Provide the (X, Y) coordinate of the cell's center where the given text is located.  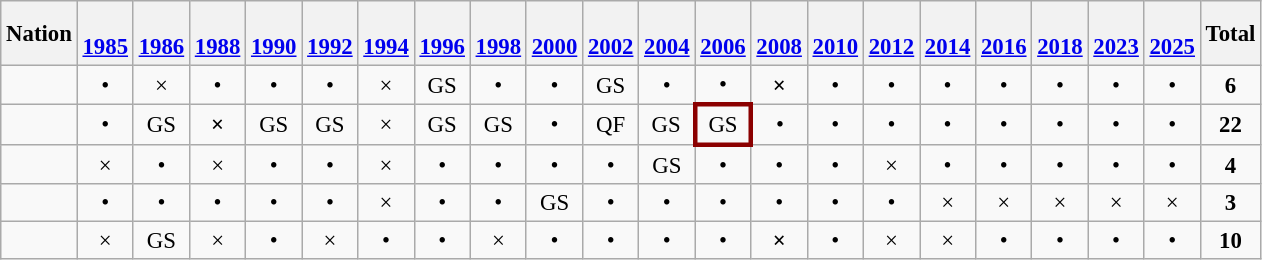
Nation (39, 34)
2010 (835, 34)
2002 (611, 34)
4 (1230, 164)
2004 (667, 34)
1988 (217, 34)
1996 (442, 34)
1994 (386, 34)
1992 (330, 34)
2014 (948, 34)
1990 (274, 34)
2023 (1116, 34)
2012 (891, 34)
1985 (105, 34)
QF (611, 126)
1986 (161, 34)
2006 (723, 34)
2000 (554, 34)
2018 (1060, 34)
3 (1230, 203)
Total (1230, 34)
22 (1230, 126)
10 (1230, 241)
6 (1230, 86)
2016 (1004, 34)
2025 (1172, 34)
1998 (498, 34)
2008 (779, 34)
